Pinpoint the cell where the given text exists, returning its (x, y) midpoint coordinate. 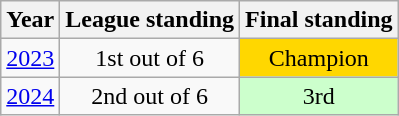
Champion (319, 58)
2023 (30, 58)
3rd (319, 96)
2nd out of 6 (150, 96)
2024 (30, 96)
Year (30, 20)
Final standing (319, 20)
1st out of 6 (150, 58)
League standing (150, 20)
